Extract the [x, y] coordinate from the center of the cell holding the provided text.  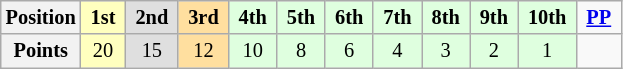
10 [253, 51]
20 [104, 51]
PP [598, 17]
Position [41, 17]
12 [203, 51]
10th [547, 17]
5th [301, 17]
8 [301, 51]
15 [152, 51]
4th [253, 17]
2 [494, 51]
1st [104, 17]
9th [494, 17]
6 [349, 51]
7th [397, 17]
3 [446, 51]
3rd [203, 17]
4 [397, 51]
1 [547, 51]
2nd [152, 17]
Points [41, 51]
6th [349, 17]
8th [446, 17]
